From the cell containing the given text, extract its center point as (X, Y) coordinate. 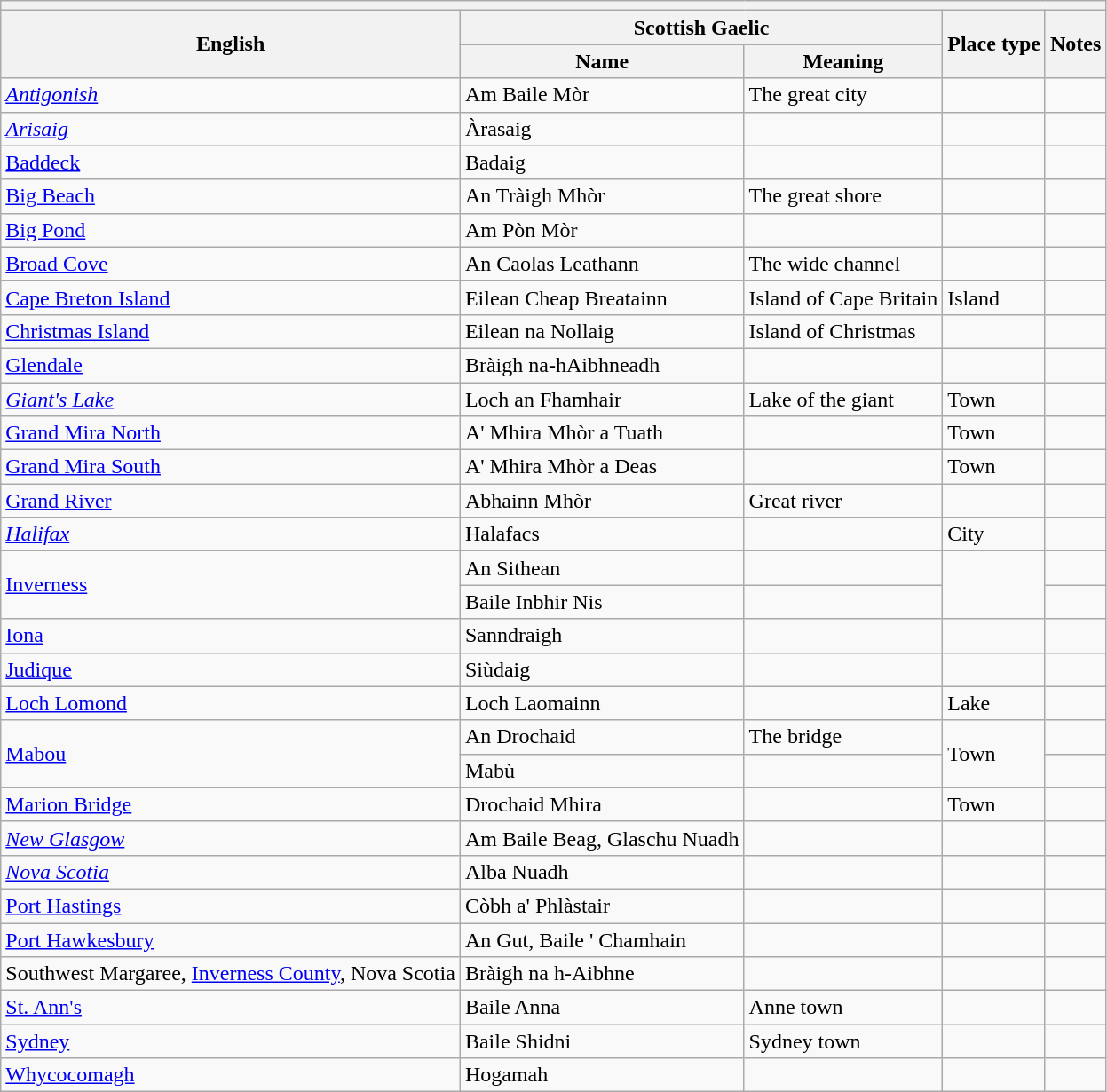
The great shore (843, 196)
Halafacs (602, 534)
Port Hastings (231, 906)
Baddeck (231, 162)
Àrasaig (602, 129)
Cape Breton Island (231, 297)
An Sithean (602, 568)
Baile Inbhir Nis (602, 602)
English (231, 44)
Baile Anna (602, 1008)
Big Pond (231, 230)
Iona (231, 636)
Port Hawkesbury (231, 940)
Judique (231, 669)
Scottish Gaelic (701, 28)
Mabù (602, 771)
Grand Mira North (231, 433)
The bridge (843, 737)
Notes (1075, 44)
Whycocomagh (231, 1075)
A' Mhira Mhòr a Deas (602, 467)
Baile Shidni (602, 1041)
Am Baile Beag, Glaschu Nuadh (602, 838)
Am Baile Mòr (602, 95)
Anne town (843, 1008)
Nova Scotia (231, 872)
Grand Mira South (231, 467)
Broad Cove (231, 264)
An Drochaid (602, 737)
Siùdaig (602, 669)
Island of Cape Britain (843, 297)
New Glasgow (231, 838)
Grand River (231, 501)
Còbh a' Phlàstair (602, 906)
Lake (994, 703)
Loch an Fhamhair (602, 399)
A' Mhira Mhòr a Tuath (602, 433)
Arisaig (231, 129)
Southwest Margaree, Inverness County, Nova Scotia (231, 974)
Place type (994, 44)
Bràigh na h-Aibhne (602, 974)
An Gut, Baile ' Chamhain (602, 940)
Lake of the giant (843, 399)
Am Pòn Mòr (602, 230)
Loch Laomainn (602, 703)
Inverness (231, 585)
Sydney town (843, 1041)
Hogamah (602, 1075)
Alba Nuadh (602, 872)
The great city (843, 95)
St. Ann's (231, 1008)
Meaning (843, 61)
Bràigh na-hAibhneadh (602, 365)
Island (994, 297)
Sydney (231, 1041)
The wide channel (843, 264)
Glendale (231, 365)
An Caolas Leathann (602, 264)
Drochaid Mhira (602, 804)
Sanndraigh (602, 636)
Antigonish (231, 95)
Abhainn Mhòr (602, 501)
Island of Christmas (843, 331)
Badaig (602, 162)
Great river (843, 501)
Big Beach (231, 196)
An Tràigh Mhòr (602, 196)
Halifax (231, 534)
City (994, 534)
Eilean Cheap Breatainn (602, 297)
Loch Lomond (231, 703)
Eilean na Nollaig (602, 331)
Giant's Lake (231, 399)
Christmas Island (231, 331)
Marion Bridge (231, 804)
Mabou (231, 754)
Name (602, 61)
